Search for the cell housing the specified text and yield its [X, Y] center coordinate. 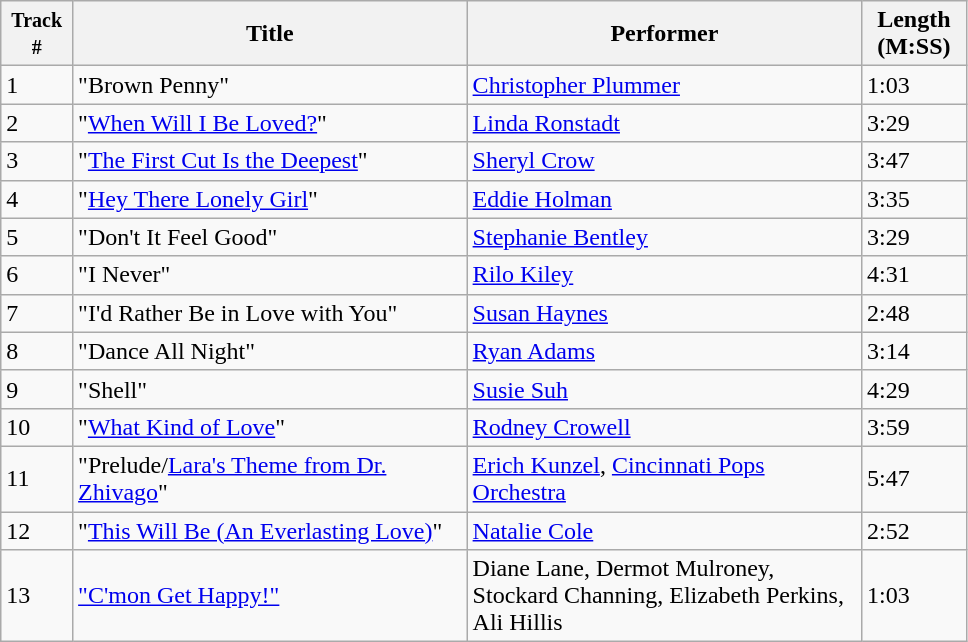
"I'd Rather Be in Love with You" [270, 313]
7 [37, 313]
Rilo Kiley [664, 275]
4:31 [914, 275]
Christopher Plummer [664, 85]
"C'mon Get Happy!" [270, 596]
4 [37, 199]
Eddie Holman [664, 199]
3:47 [914, 161]
5:47 [914, 478]
Susie Suh [664, 389]
"Hey There Lonely Girl" [270, 199]
4:29 [914, 389]
5 [37, 237]
8 [37, 351]
Track # [37, 34]
9 [37, 389]
"The First Cut Is the Deepest" [270, 161]
3 [37, 161]
Susan Haynes [664, 313]
2:52 [914, 531]
"When Will I Be Loved?" [270, 123]
13 [37, 596]
6 [37, 275]
"What Kind of Love" [270, 427]
"Brown Penny" [270, 85]
"I Never" [270, 275]
11 [37, 478]
"Don't It Feel Good" [270, 237]
Sheryl Crow [664, 161]
Diane Lane, Dermot Mulroney, Stockard Channing, Elizabeth Perkins, Ali Hillis [664, 596]
1 [37, 85]
Linda Ronstadt [664, 123]
Performer [664, 34]
10 [37, 427]
Title [270, 34]
3:35 [914, 199]
Rodney Crowell [664, 427]
"Shell" [270, 389]
2:48 [914, 313]
"Dance All Night" [270, 351]
12 [37, 531]
"This Will Be (An Everlasting Love)" [270, 531]
Length(M:SS) [914, 34]
3:14 [914, 351]
Ryan Adams [664, 351]
2 [37, 123]
Erich Kunzel, Cincinnati Pops Orchestra [664, 478]
Natalie Cole [664, 531]
Stephanie Bentley [664, 237]
3:59 [914, 427]
"Prelude/Lara's Theme from Dr. Zhivago" [270, 478]
